Extract the [x, y] coordinate from the center of the cell holding the provided text.  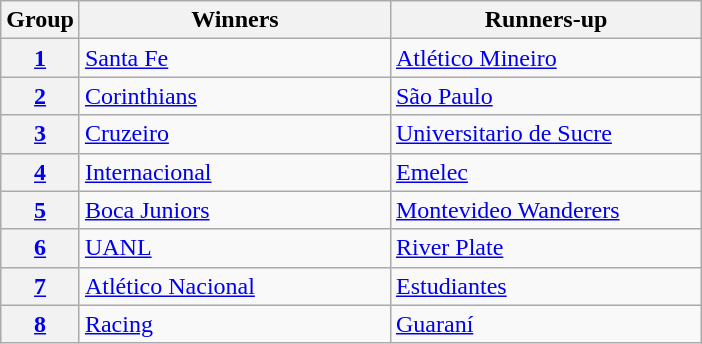
Santa Fe [234, 58]
Runners-up [546, 20]
UANL [234, 248]
7 [40, 286]
Cruzeiro [234, 134]
4 [40, 172]
Internacional [234, 172]
8 [40, 324]
Universitario de Sucre [546, 134]
3 [40, 134]
Group [40, 20]
Boca Juniors [234, 210]
Montevideo Wanderers [546, 210]
Emelec [546, 172]
2 [40, 96]
5 [40, 210]
Atlético Mineiro [546, 58]
1 [40, 58]
São Paulo [546, 96]
River Plate [546, 248]
6 [40, 248]
Corinthians [234, 96]
Atlético Nacional [234, 286]
Racing [234, 324]
Guaraní [546, 324]
Winners [234, 20]
Estudiantes [546, 286]
